Search for the cell housing the specified text and yield its [x, y] center coordinate. 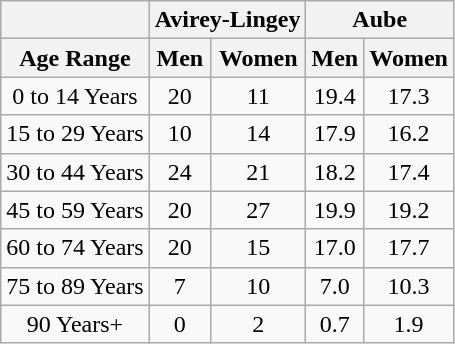
Age Range [75, 58]
7 [180, 286]
90 Years+ [75, 324]
21 [258, 172]
27 [258, 210]
0 to 14 Years [75, 96]
2 [258, 324]
18.2 [335, 172]
17.4 [409, 172]
14 [258, 134]
17.9 [335, 134]
0.7 [335, 324]
30 to 44 Years [75, 172]
1.9 [409, 324]
Aube [380, 20]
17.7 [409, 248]
17.3 [409, 96]
Avirey-Lingey [228, 20]
24 [180, 172]
15 [258, 248]
19.4 [335, 96]
11 [258, 96]
17.0 [335, 248]
19.2 [409, 210]
60 to 74 Years [75, 248]
0 [180, 324]
19.9 [335, 210]
45 to 59 Years [75, 210]
7.0 [335, 286]
16.2 [409, 134]
15 to 29 Years [75, 134]
10.3 [409, 286]
75 to 89 Years [75, 286]
